Return [x, y] of the center of cell containing provided text 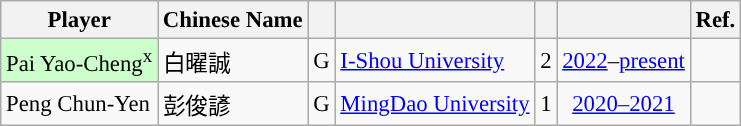
Player [80, 20]
MingDao University [435, 104]
Pai Yao-Chengx [80, 61]
2022–present [624, 61]
2 [546, 61]
Ref. [715, 20]
Chinese Name [233, 20]
彭俊諺 [233, 104]
Peng Chun-Yen [80, 104]
I-Shou University [435, 61]
白曜誠 [233, 61]
1 [546, 104]
2020–2021 [624, 104]
